Pinpoint the cell where the given text exists, returning its (x, y) midpoint coordinate. 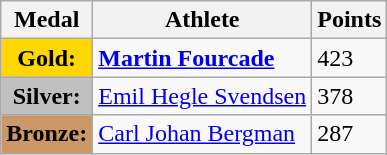
Athlete (202, 20)
Silver: (47, 96)
Martin Fourcade (202, 58)
Gold: (47, 58)
Carl Johan Bergman (202, 134)
Emil Hegle Svendsen (202, 96)
Medal (47, 20)
Points (350, 20)
423 (350, 58)
287 (350, 134)
378 (350, 96)
Bronze: (47, 134)
